Return [x, y] of the center of cell containing provided text 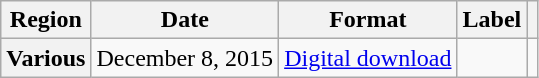
Region [46, 20]
December 8, 2015 [185, 58]
Digital download [368, 58]
Date [185, 20]
Various [46, 58]
Label [492, 20]
Format [368, 20]
